Capture the cell that displays the provided text and extract its [x, y] central coordinate. 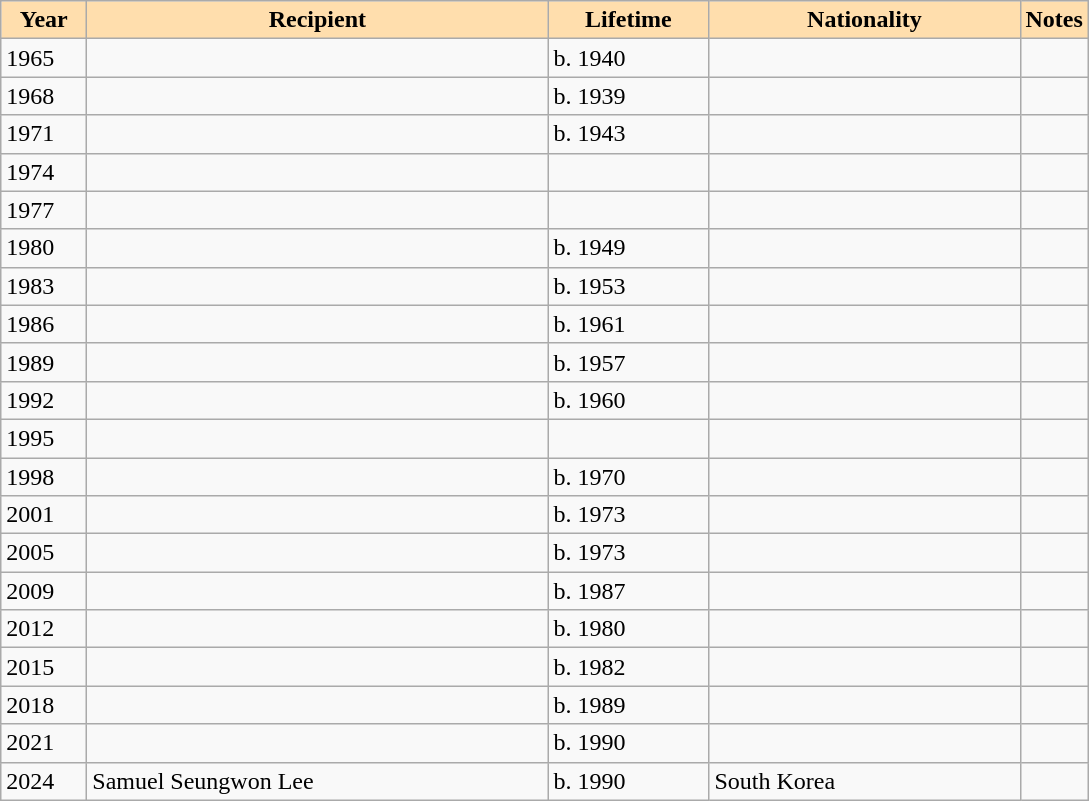
2001 [44, 515]
b. 1961 [628, 324]
b. 1989 [628, 705]
1998 [44, 477]
2009 [44, 591]
b. 1980 [628, 629]
2015 [44, 667]
b. 1957 [628, 362]
b. 1953 [628, 286]
Samuel Seungwon Lee [318, 781]
b. 1987 [628, 591]
South Korea [864, 781]
2012 [44, 629]
1968 [44, 96]
1971 [44, 134]
Recipient [318, 20]
1980 [44, 248]
1989 [44, 362]
2005 [44, 553]
1983 [44, 286]
1977 [44, 210]
1965 [44, 58]
b. 1970 [628, 477]
1974 [44, 172]
b. 1943 [628, 134]
2024 [44, 781]
b. 1949 [628, 248]
1995 [44, 438]
Notes [1054, 20]
b. 1940 [628, 58]
Nationality [864, 20]
b. 1982 [628, 667]
b. 1960 [628, 400]
b. 1939 [628, 96]
1992 [44, 400]
Lifetime [628, 20]
2021 [44, 743]
2018 [44, 705]
Year [44, 20]
1986 [44, 324]
